Locate the cell with the specified text and output its [x, y] center coordinate. 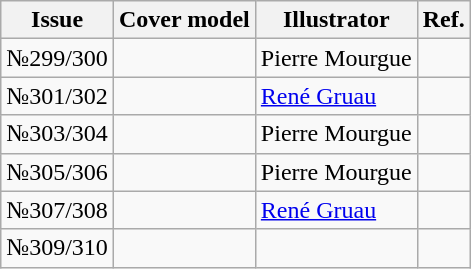
Cover model [184, 20]
№305/306 [58, 172]
№299/300 [58, 58]
Illustrator [336, 20]
Ref. [444, 20]
№309/310 [58, 248]
Issue [58, 20]
№303/304 [58, 134]
№307/308 [58, 210]
№301/302 [58, 96]
